Extract the (x, y) coordinate from the center of the cell holding the provided text.  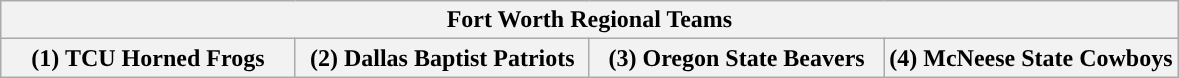
(1) TCU Horned Frogs (148, 58)
Fort Worth Regional Teams (590, 20)
(3) Oregon State Beavers (736, 58)
(4) McNeese State Cowboys (1031, 58)
(2) Dallas Baptist Patriots (442, 58)
